Return [x, y] of the center of cell containing provided text 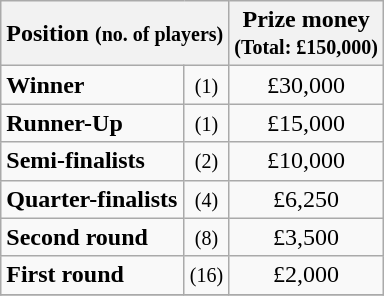
Semi-finalists [92, 161]
Winner [92, 85]
(2) [206, 161]
Position (no. of players) [115, 34]
£30,000 [306, 85]
£15,000 [306, 123]
(16) [206, 275]
£6,250 [306, 199]
(4) [206, 199]
Quarter-finalists [92, 199]
£3,500 [306, 237]
£2,000 [306, 275]
£10,000 [306, 161]
(8) [206, 237]
Second round [92, 237]
Prize money(Total: £150,000) [306, 34]
First round [92, 275]
Runner-Up [92, 123]
